Return [x, y] of the center of cell containing provided text 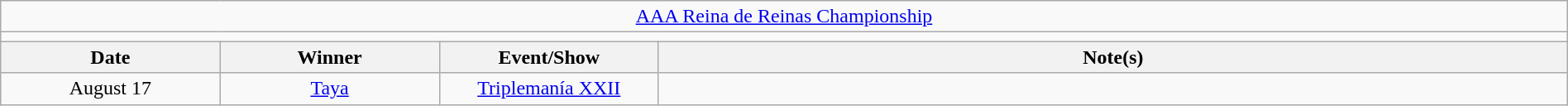
Taya [329, 89]
AAA Reina de Reinas Championship [784, 17]
August 17 [111, 89]
Note(s) [1113, 57]
Triplemanía XXII [549, 89]
Event/Show [549, 57]
Winner [329, 57]
Date [111, 57]
